Return (x, y) of the center of cell containing provided text 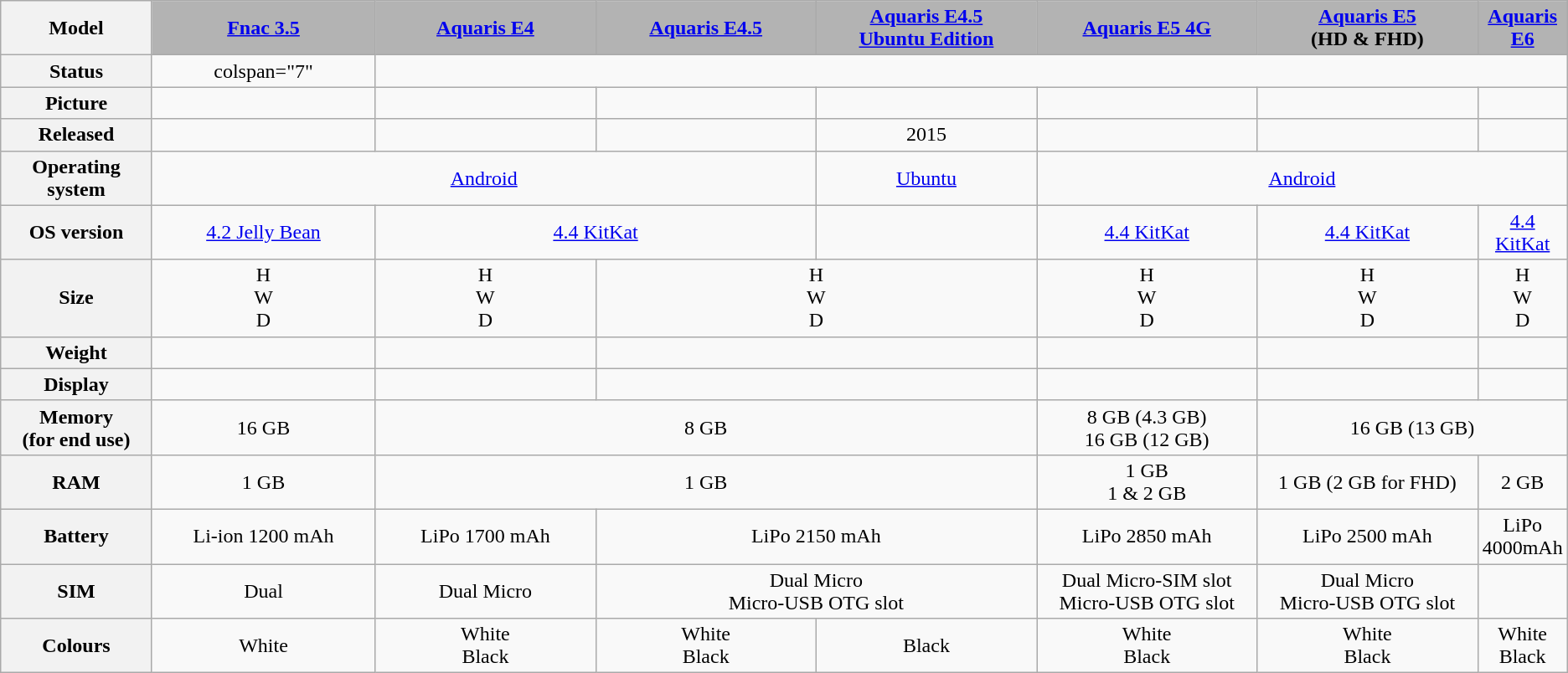
Black (926, 646)
4.2 Jelly Bean (263, 233)
colspan="7" (263, 71)
Weight (76, 352)
LiPo 2850 mAh (1148, 536)
2015 (926, 135)
Aquaris E4 (486, 28)
Dual Micro-SIM slotMicro-USB OTG slot (1148, 591)
1 GB (2 GB for FHD) (1367, 482)
OS version (76, 233)
Display (76, 384)
Aquaris E4.5 (705, 28)
LiPo 4000mAh (1523, 536)
RAM (76, 482)
16 GB (13 GB) (1412, 427)
8 GB (706, 427)
LiPo 1700 mAh (486, 536)
Picture (76, 103)
Aquaris E5 4G (1148, 28)
8 GB (4.3 GB)16 GB (12 GB) (1148, 427)
Size (76, 298)
Ubuntu (926, 177)
Aquaris E6 (1523, 28)
Fnac 3.5 (263, 28)
Colours (76, 646)
Aquaris E4.5Ubuntu Edition (926, 28)
16 GB (263, 427)
LiPo 2150 mAh (816, 536)
Model (76, 28)
2 GB (1523, 482)
Dual Micro (486, 591)
Status (76, 71)
Li-ion 1200 mAh (263, 536)
White (263, 646)
1 GB1 & 2 GB (1148, 482)
Battery (76, 536)
Memory(for end use) (76, 427)
LiPo 2500 mAh (1367, 536)
Dual (263, 591)
Operating system (76, 177)
SIM (76, 591)
Aquaris E5(HD & FHD) (1367, 28)
Released (76, 135)
